Capture the cell that displays the provided text and extract its (X, Y) central coordinate. 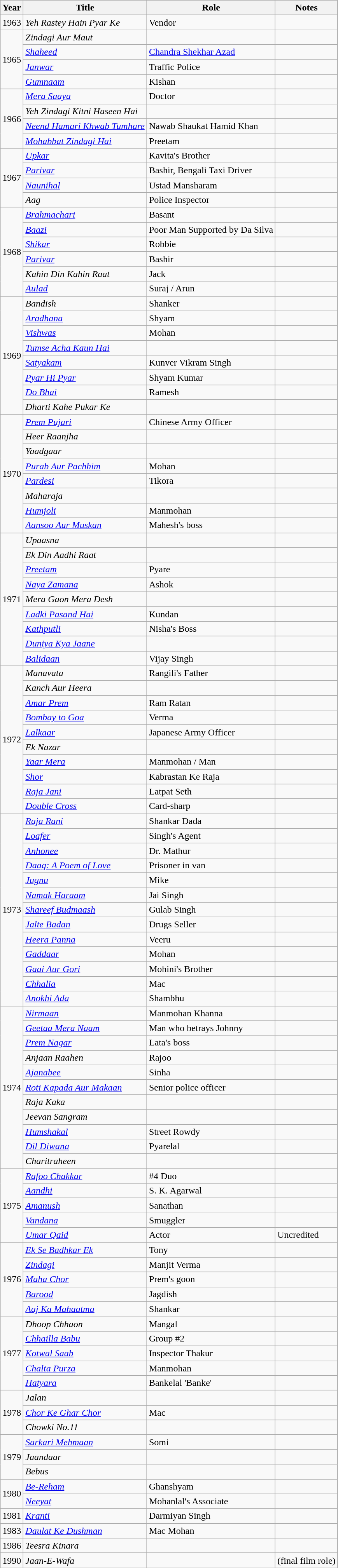
Chhalia (85, 984)
Prem's goon (211, 1279)
Smuggler (211, 1220)
Bashir, Bengali Taxi Driver (211, 170)
Bankelal 'Banke' (211, 1383)
Heera Panna (85, 939)
Kanch Aur Heera (85, 688)
Aradhana (85, 318)
Mohanlal's Associate (211, 1501)
#4 Duo (211, 1176)
Shankar Dada (211, 821)
Satyakam (85, 362)
Mangal (211, 1324)
Gaai Aur Gori (85, 969)
Gumnaam (85, 82)
Vandana (85, 1220)
1969 (12, 355)
Nisha's Boss (211, 629)
Humjoli (85, 510)
1965 (12, 59)
Aandhi (85, 1191)
Prem Pujari (85, 422)
Bebus (85, 1472)
Ajanabee (85, 1072)
Street Rowdy (211, 1132)
Jai Singh (211, 895)
Shyam (211, 318)
Yeh Rastey Hain Pyar Ke (85, 23)
Jeevan Sangram (85, 1117)
Bashir (211, 259)
Kathputli (85, 629)
Brahmachari (85, 215)
Dr. Mathur (211, 850)
Barood (85, 1294)
Somi (211, 1442)
Manmohan / Man (211, 762)
Mohabbat Zindagi Hai (85, 141)
Sinha (211, 1072)
Shankar (211, 1309)
Japanese Army Officer (211, 732)
Man who betrays Johnny (211, 1028)
Tumse Acha Kaun Hai (85, 348)
Suraj / Arun (211, 289)
Kunver Vikram Singh (211, 362)
Humshakal (85, 1132)
Kranti (85, 1516)
Teesra Kinara (85, 1545)
Manavata (85, 673)
Kundan (211, 614)
Aaj Ka Mahaatma (85, 1309)
Ustad Mansharam (211, 185)
Raja Kaka (85, 1102)
Anokhi Ada (85, 998)
Lalkaar (85, 732)
1973 (12, 910)
Janwar (85, 67)
Role (211, 8)
Tikora (211, 481)
Ghanshyam (211, 1486)
Yaadgaar (85, 451)
Umar Qaid (85, 1235)
Hatyara (85, 1383)
Yeh Zindagi Kitni Haseen Hai (85, 111)
Naya Zamana (85, 584)
Kavita's Brother (211, 155)
Singh's Agent (211, 836)
1990 (12, 1560)
Charitraheen (85, 1161)
Mahesh's boss (211, 525)
Notes (306, 8)
Manmohan Khanna (211, 1013)
Lata's boss (211, 1043)
1974 (12, 1087)
Year (12, 8)
Jack (211, 274)
Chalta Purza (85, 1368)
Ladki Pasand Hai (85, 614)
Sanathan (211, 1206)
Bandish (85, 303)
Aag (85, 200)
Traffic Police (211, 67)
Anhonee (85, 850)
Vendor (211, 23)
Chowki No.11 (85, 1427)
Actor (211, 1235)
Jalan (85, 1398)
Zindagi (85, 1265)
Doctor (211, 96)
1967 (12, 178)
Chinese Army Officer (211, 422)
Chandra Shekhar Azad (211, 52)
Daag: A Poem of Love (85, 865)
Ashok (211, 584)
Maha Chor (85, 1279)
Mera Gaon Mera Desh (85, 599)
Mike (211, 880)
Shikar (85, 244)
(final film role) (306, 1560)
Prisoner in van (211, 865)
Mera Saaya (85, 96)
Double Cross (85, 806)
Shanker (211, 303)
Jaandaar (85, 1457)
Pyarelal (211, 1146)
Nirmaan (85, 1013)
Maharaja (85, 496)
1971 (12, 599)
Title (85, 8)
Kishan (211, 82)
Kotwal Saab (85, 1353)
1963 (12, 23)
Kabrastan Ke Raja (211, 777)
Raja Rani (85, 821)
Naunihal (85, 185)
Senior police officer (211, 1087)
Ek Din Aadhi Raat (85, 555)
Gaddaar (85, 954)
Shor (85, 777)
1980 (12, 1494)
Bombay to Goa (85, 718)
Dharti Kahe Pukar Ke (85, 407)
1977 (12, 1353)
Jalte Badan (85, 925)
Do Bhai (85, 392)
S. K. Agarwal (211, 1191)
Group #2 (211, 1338)
Rafoo Chakkar (85, 1176)
1975 (12, 1206)
Baazi (85, 230)
Dhoop Chhaon (85, 1324)
Namak Haraam (85, 895)
1976 (12, 1279)
1986 (12, 1545)
Veeru (211, 939)
Shareef Budmaash (85, 910)
Police Inspector (211, 200)
Latpat Seth (211, 791)
Ek Nazar (85, 747)
Neeyat (85, 1501)
Gulab Singh (211, 910)
Amar Prem (85, 703)
Upkar (85, 155)
Shyam Kumar (211, 377)
Chor Ke Ghar Chor (85, 1413)
Manjit Verma (211, 1265)
Poor Man Supported by Da Silva (211, 230)
Zindagi Aur Maut (85, 37)
Chhailla Babu (85, 1338)
Daulat Ke Dushman (85, 1531)
Jagdish (211, 1294)
Pyar Hi Pyar (85, 377)
Balidaan (85, 659)
Duniya Kya Jaane (85, 643)
Dil Diwana (85, 1146)
Neend Hamari Khwab Tumhare (85, 126)
Anjaan Raahen (85, 1058)
Aulad (85, 289)
Loafer (85, 836)
Vishwas (85, 333)
Ram Ratan (211, 703)
1983 (12, 1531)
Sarkari Mehmaan (85, 1442)
Basant (211, 215)
1978 (12, 1413)
Robbie (211, 244)
1970 (12, 473)
Amanush (85, 1206)
Yaar Mera (85, 762)
1966 (12, 118)
Jaan-E-Wafa (85, 1560)
Be-Reham (85, 1486)
Pyare (211, 570)
Prem Nagar (85, 1043)
1979 (12, 1457)
Ramesh (211, 392)
Drugs Seller (211, 925)
Rangili's Father (211, 673)
Uncredited (306, 1235)
Rajoo (211, 1058)
Jugnu (85, 880)
Verma (211, 718)
Raja Jani (85, 791)
1981 (12, 1516)
Geetaa Mera Naam (85, 1028)
Mohini's Brother (211, 969)
Vijay Singh (211, 659)
Nawab Shaukat Hamid Khan (211, 126)
Shaheed (85, 52)
Roti Kapada Aur Makaan (85, 1087)
Upaasna (85, 540)
Shambhu (211, 998)
1968 (12, 252)
Mac Mohan (211, 1531)
Inspector Thakur (211, 1353)
Purab Aur Pachhim (85, 466)
Darmiyan Singh (211, 1516)
Tony (211, 1250)
Kahin Din Kahin Raat (85, 274)
Aansoo Aur Muskan (85, 525)
Ek Se Badhkar Ek (85, 1250)
Heer Raanjha (85, 437)
Pardesi (85, 481)
Card-sharp (211, 806)
1972 (12, 740)
